Output the [X, Y] coordinate of the center of the cell containing the given text.  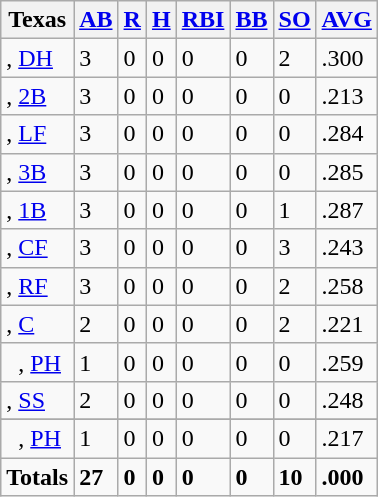
R [132, 20]
, 3B [38, 172]
AB [96, 20]
.248 [346, 400]
.284 [346, 134]
.258 [346, 286]
, DH [38, 58]
, RF [38, 286]
10 [294, 477]
, CF [38, 248]
, LF [38, 134]
.243 [346, 248]
.221 [346, 324]
SO [294, 20]
Texas [38, 20]
.300 [346, 58]
.285 [346, 172]
H [161, 20]
, 1B [38, 210]
, C [38, 324]
, SS [38, 400]
.217 [346, 438]
, 2B [38, 96]
.213 [346, 96]
.259 [346, 362]
AVG [346, 20]
BB [252, 20]
RBI [203, 20]
.000 [346, 477]
Totals [38, 477]
.287 [346, 210]
27 [96, 477]
